Return the (X, Y) coordinate for the center point of the cell that contains the specified text.  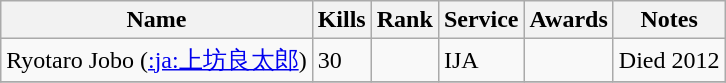
Died 2012 (669, 60)
Notes (669, 20)
Ryotaro Jobo (:ja:上坊良太郎) (156, 60)
Service (481, 20)
Rank (404, 20)
IJA (481, 60)
30 (342, 60)
Awards (568, 20)
Kills (342, 20)
Name (156, 20)
